Scan for the cell matching the given text and deliver its [x, y] coordinate at center. 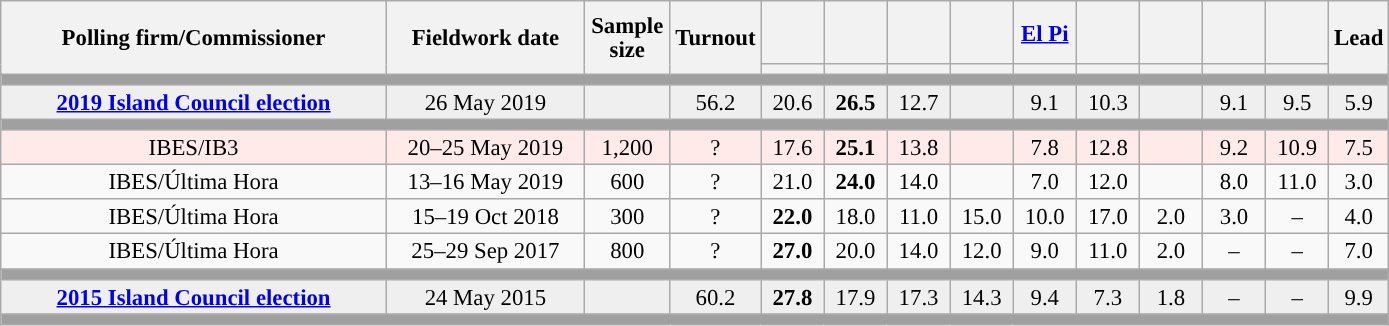
17.3 [918, 296]
21.0 [792, 182]
9.9 [1359, 296]
10.9 [1298, 148]
56.2 [716, 102]
25.1 [856, 148]
15.0 [982, 218]
20–25 May 2019 [485, 148]
20.0 [856, 252]
17.0 [1108, 218]
18.0 [856, 218]
24 May 2015 [485, 296]
9.2 [1234, 148]
25–29 Sep 2017 [485, 252]
600 [627, 182]
2015 Island Council election [194, 296]
4.0 [1359, 218]
8.0 [1234, 182]
El Pi [1044, 32]
1.8 [1170, 296]
7.8 [1044, 148]
26.5 [856, 102]
800 [627, 252]
Polling firm/Commissioner [194, 38]
10.0 [1044, 218]
26 May 2019 [485, 102]
2019 Island Council election [194, 102]
1,200 [627, 148]
22.0 [792, 218]
7.5 [1359, 148]
15–19 Oct 2018 [485, 218]
60.2 [716, 296]
10.3 [1108, 102]
7.3 [1108, 296]
9.4 [1044, 296]
9.0 [1044, 252]
5.9 [1359, 102]
27.0 [792, 252]
17.9 [856, 296]
Lead [1359, 38]
12.8 [1108, 148]
Turnout [716, 38]
IBES/IB3 [194, 148]
14.3 [982, 296]
Fieldwork date [485, 38]
12.7 [918, 102]
Sample size [627, 38]
20.6 [792, 102]
24.0 [856, 182]
17.6 [792, 148]
9.5 [1298, 102]
300 [627, 218]
13.8 [918, 148]
13–16 May 2019 [485, 182]
27.8 [792, 296]
